Return (X, Y) of the center of cell containing provided text 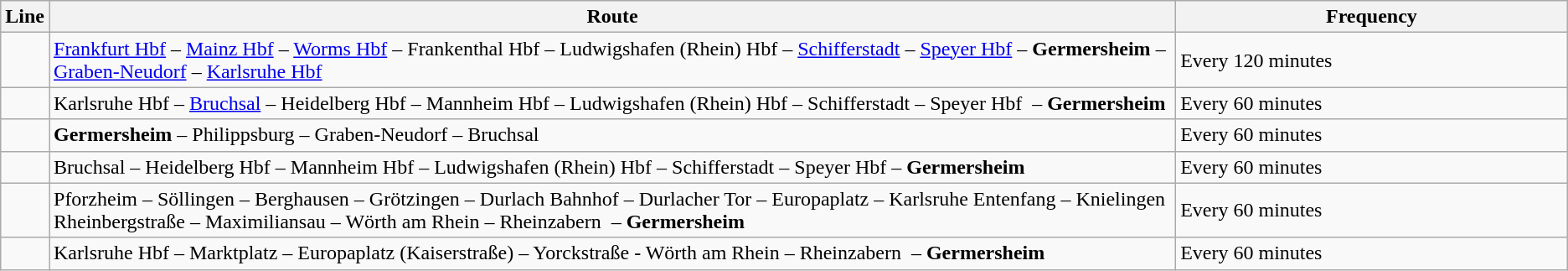
Route (611, 17)
Bruchsal – Heidelberg Hbf – Mannheim Hbf – Ludwigshafen (Rhein) Hbf – Schifferstadt – Speyer Hbf – Germersheim (611, 167)
Frequency (1372, 17)
Karlsruhe Hbf – Marktplatz – Europaplatz (Kaiserstraße) – Yorckstraße - Wörth am Rhein – Rheinzabern – Germersheim (611, 253)
Every 120 minutes (1372, 60)
Line (25, 17)
Germersheim – Philippsburg – Graben-Neudorf – Bruchsal (611, 135)
Karlsruhe Hbf – Bruchsal – Heidelberg Hbf – Mannheim Hbf – Ludwigshafen (Rhein) Hbf – Schifferstadt – Speyer Hbf – Germersheim (611, 103)
